Provide the (x, y) coordinate of the cell's center where the given text is located.  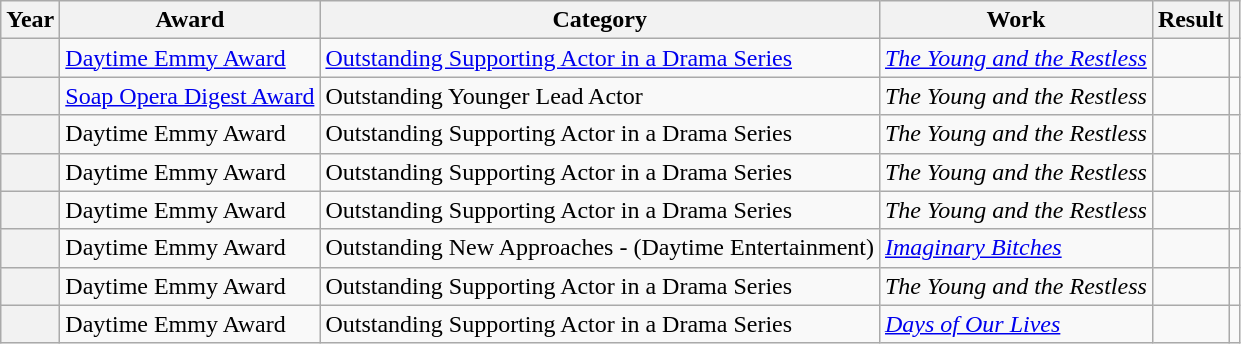
Soap Opera Digest Award (190, 96)
Outstanding Younger Lead Actor (600, 96)
Days of Our Lives (1016, 324)
Category (600, 20)
Year (30, 20)
Work (1016, 20)
Outstanding New Approaches - (Daytime Entertainment) (600, 248)
Result (1190, 20)
Award (190, 20)
Imaginary Bitches (1016, 248)
